Scan for the cell matching the given text and deliver its [X, Y] coordinate at center. 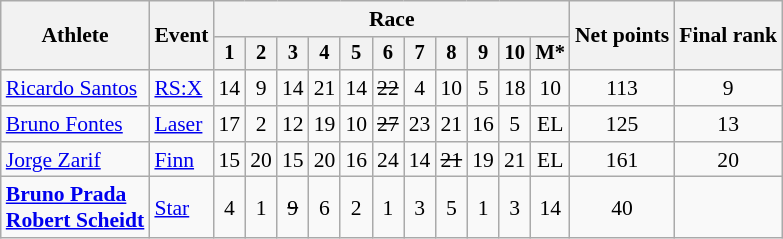
125 [622, 124]
8 [451, 54]
27 [388, 124]
22 [388, 88]
M* [550, 54]
Ricardo Santos [76, 88]
Bruno Fontes [76, 124]
RS:X [181, 88]
Bruno PradaRobert Scheidt [76, 208]
13 [728, 124]
Jorge Zarif [76, 160]
Event [181, 36]
24 [388, 160]
Final rank [728, 36]
12 [293, 124]
113 [622, 88]
161 [622, 160]
18 [515, 88]
17 [229, 124]
Star [181, 208]
40 [622, 208]
23 [420, 124]
Athlete [76, 36]
7 [420, 54]
Finn [181, 160]
Race [391, 19]
Laser [181, 124]
Net points [622, 36]
